Scan for the cell matching the given text and deliver its [X, Y] coordinate at center. 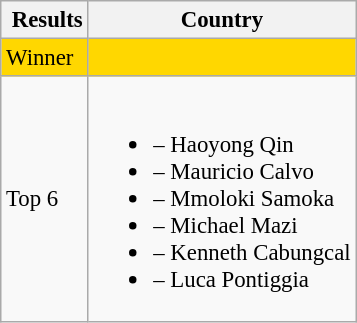
Top 6 [44, 198]
Results [44, 20]
Winner [44, 58]
Country [222, 20]
– Haoyong Qin – Mauricio Calvo – Mmoloki Samoka – Michael Mazi – Kenneth Cabungcal – Luca Pontiggia [222, 198]
